Locate the cell with the specified text and output its [X, Y] center coordinate. 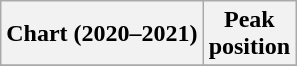
Chart (2020–2021) [102, 34]
Peakposition [249, 34]
